Detect which cell encompasses the target text, then output its [x, y] center coordinate. 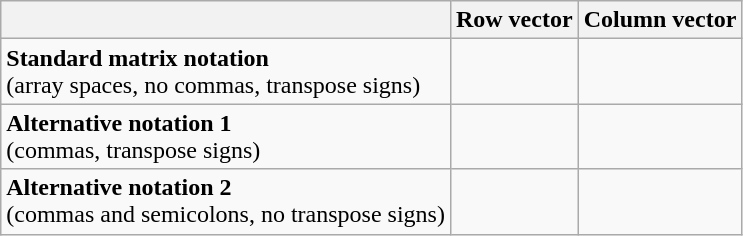
Alternative notation 1(commas, transpose signs) [226, 136]
Column vector [660, 20]
Standard matrix notation(array spaces, no commas, transpose signs) [226, 72]
Alternative notation 2(commas and semicolons, no transpose signs) [226, 202]
Row vector [514, 20]
